Detect which cell encompasses the target text, then output its [X, Y] center coordinate. 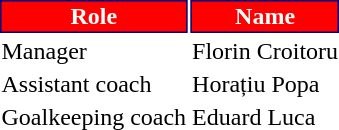
Manager [94, 51]
Assistant coach [94, 84]
Role [94, 16]
